Output the [x, y] coordinate of the center of the cell containing the given text.  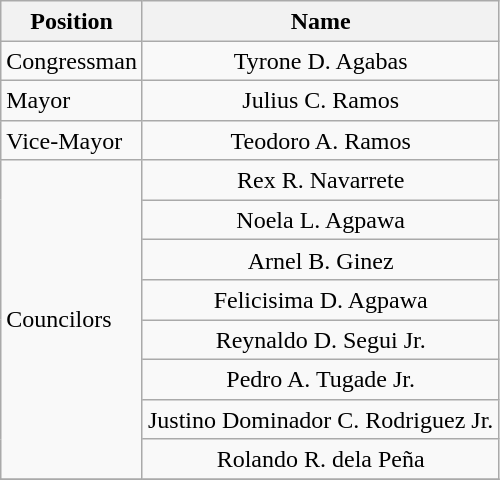
Arnel B. Ginez [320, 260]
Felicisima D. Agpawa [320, 300]
Vice-Mayor [72, 140]
Justino Dominador C. Rodriguez Jr. [320, 419]
Name [320, 21]
Congressman [72, 61]
Tyrone D. Agabas [320, 61]
Position [72, 21]
Teodoro A. Ramos [320, 140]
Noela L. Agpawa [320, 220]
Rex R. Navarrete [320, 180]
Rolando R. dela Peña [320, 459]
Councilors [72, 320]
Pedro A. Tugade Jr. [320, 379]
Reynaldo D. Segui Jr. [320, 340]
Mayor [72, 100]
Julius C. Ramos [320, 100]
